Detect which cell encompasses the target text, then output its (X, Y) center coordinate. 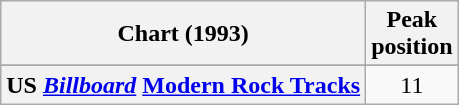
Chart (1993) (184, 34)
US Billboard Modern Rock Tracks (184, 85)
Peakposition (412, 34)
11 (412, 85)
